Return [X, Y] of the center of cell containing provided text 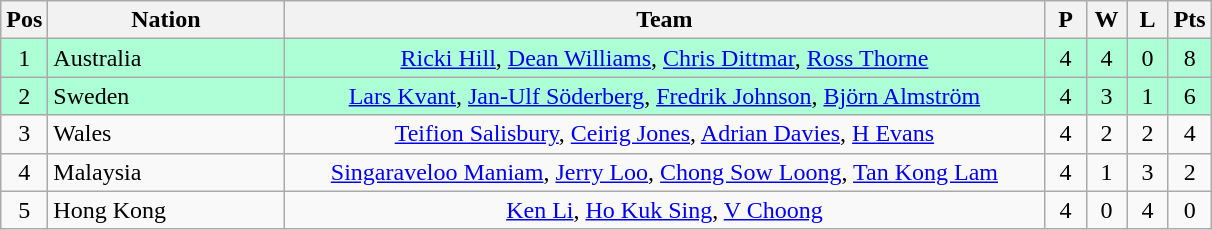
Nation [166, 20]
8 [1190, 58]
W [1106, 20]
Lars Kvant, Jan-Ulf Söderberg, Fredrik Johnson, Björn Almström [664, 96]
Teifion Salisbury, Ceirig Jones, Adrian Davies, H Evans [664, 134]
Australia [166, 58]
Malaysia [166, 172]
Pts [1190, 20]
Singaraveloo Maniam, Jerry Loo, Chong Sow Loong, Tan Kong Lam [664, 172]
Team [664, 20]
Hong Kong [166, 210]
L [1148, 20]
6 [1190, 96]
5 [24, 210]
Pos [24, 20]
Wales [166, 134]
Ricki Hill, Dean Williams, Chris Dittmar, Ross Thorne [664, 58]
Ken Li, Ho Kuk Sing, V Choong [664, 210]
Sweden [166, 96]
P [1066, 20]
